Extract the (x, y) coordinate from the center of the cell holding the provided text.  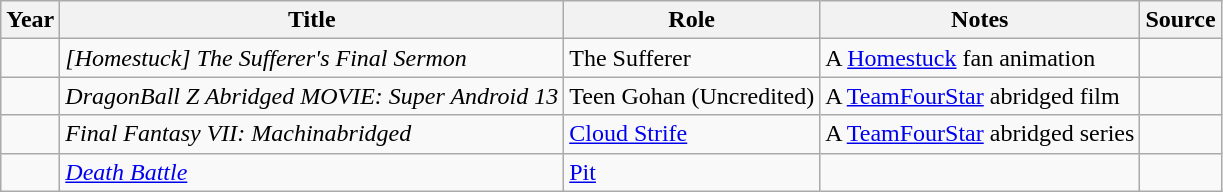
Role (692, 20)
Notes (980, 20)
[Homestuck] The Sufferer's Final Sermon (312, 58)
Title (312, 20)
DragonBall Z Abridged MOVIE: Super Android 13 (312, 96)
The Sufferer (692, 58)
A Homestuck fan animation (980, 58)
A TeamFourStar abridged film (980, 96)
A TeamFourStar abridged series (980, 134)
Death Battle (312, 172)
Final Fantasy VII: Machinabridged (312, 134)
Teen Gohan (Uncredited) (692, 96)
Cloud Strife (692, 134)
Pit (692, 172)
Year (30, 20)
Source (1180, 20)
